Identify which cell holds the provided text, then report its [x, y] central coordinate. 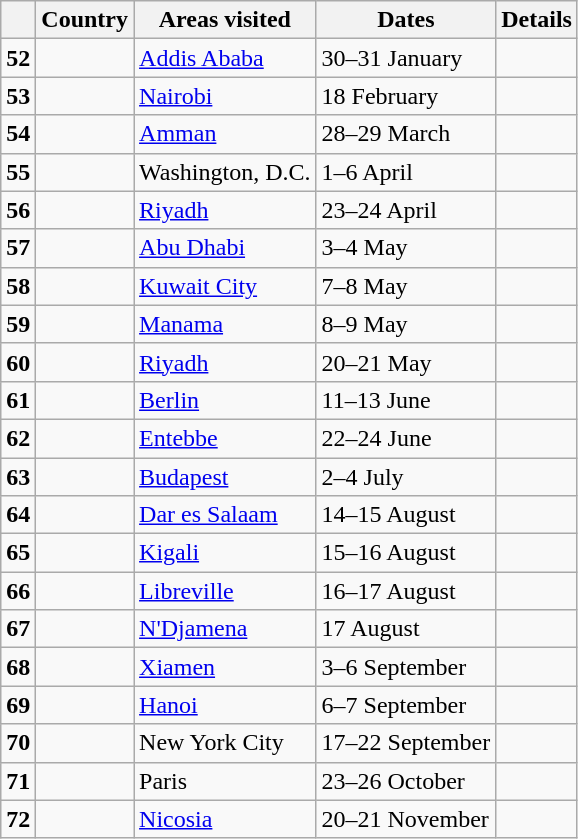
Areas visited [225, 20]
Paris [225, 781]
Details [537, 20]
Addis Ababa [225, 58]
66 [18, 591]
62 [18, 438]
11–13 June [406, 400]
Dar es Salaam [225, 515]
61 [18, 400]
15–16 August [406, 553]
New York City [225, 743]
67 [18, 629]
3–6 September [406, 667]
53 [18, 96]
72 [18, 819]
65 [18, 553]
Manama [225, 324]
17 August [406, 629]
Entebbe [225, 438]
1–6 April [406, 172]
Nairobi [225, 96]
Abu Dhabi [225, 248]
Berlin [225, 400]
Xiamen [225, 667]
N'Djamena [225, 629]
Kigali [225, 553]
69 [18, 705]
64 [18, 515]
Washington, D.C. [225, 172]
58 [18, 286]
2–4 July [406, 477]
70 [18, 743]
56 [18, 210]
23–24 April [406, 210]
Country [85, 20]
60 [18, 362]
20–21 May [406, 362]
20–21 November [406, 819]
59 [18, 324]
3–4 May [406, 248]
68 [18, 667]
18 February [406, 96]
30–31 January [406, 58]
Budapest [225, 477]
28–29 March [406, 134]
14–15 August [406, 515]
63 [18, 477]
22–24 June [406, 438]
71 [18, 781]
16–17 August [406, 591]
54 [18, 134]
Nicosia [225, 819]
Libreville [225, 591]
7–8 May [406, 286]
57 [18, 248]
55 [18, 172]
23–26 October [406, 781]
52 [18, 58]
6–7 September [406, 705]
Dates [406, 20]
Kuwait City [225, 286]
Amman [225, 134]
Hanoi [225, 705]
17–22 September [406, 743]
8–9 May [406, 324]
